Scan for the cell matching the given text and deliver its [X, Y] coordinate at center. 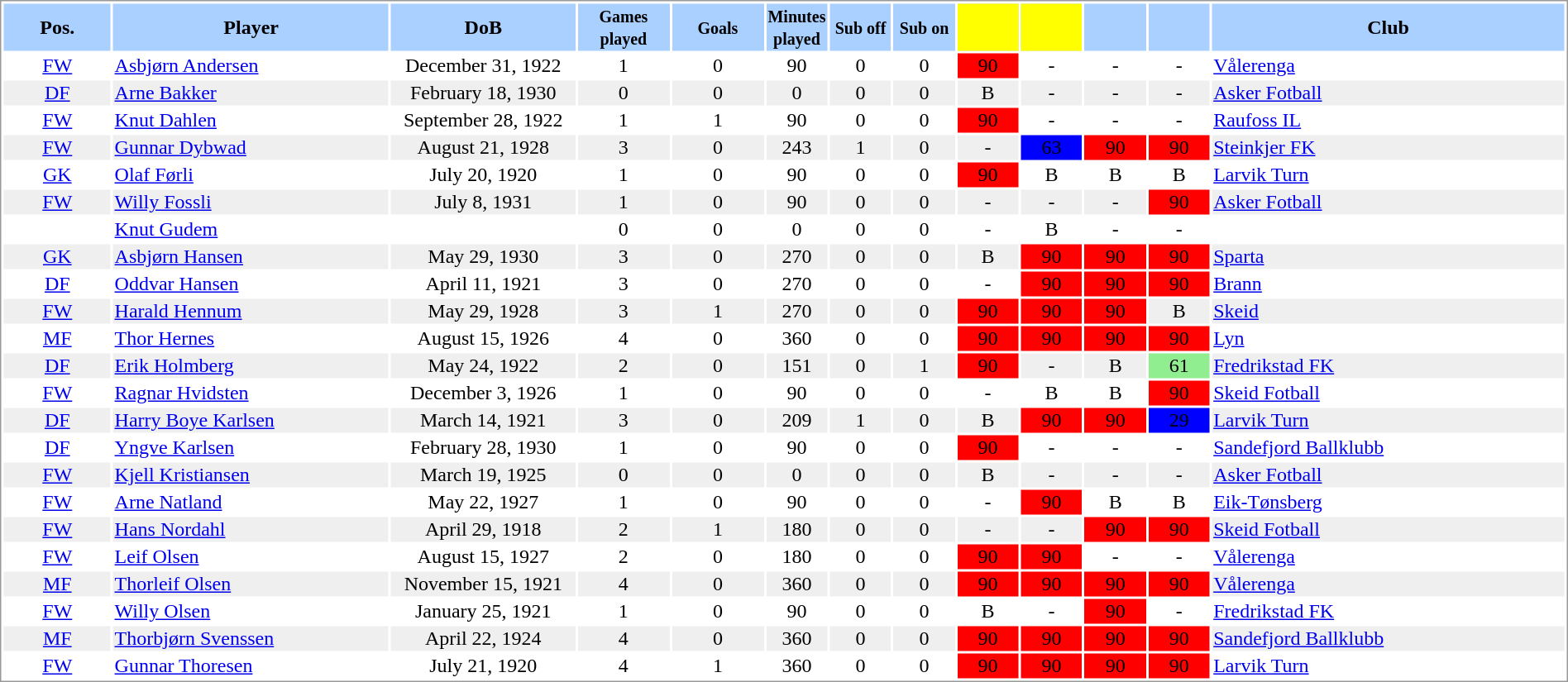
July 8, 1931 [483, 203]
April 11, 1921 [483, 284]
Gamesplayed [624, 26]
Steinkjer FK [1389, 148]
Willy Fossli [251, 203]
Kjell Kristiansen [251, 475]
Asbjørn Hansen [251, 257]
November 15, 1921 [483, 584]
May 29, 1928 [483, 312]
Thor Hernes [251, 338]
Olaf Førli [251, 174]
Player [251, 26]
September 28, 1922 [483, 120]
Sub on [925, 26]
Ragnar Hvidsten [251, 393]
DoB [483, 26]
Erik Holmberg [251, 366]
Harry Boye Karlsen [251, 421]
January 25, 1921 [483, 611]
May 29, 1930 [483, 257]
Yngve Karlsen [251, 447]
61 [1179, 366]
Leif Olsen [251, 556]
Sub off [860, 26]
Knut Gudem [251, 229]
29 [1179, 421]
63 [1052, 148]
Brann [1389, 284]
Oddvar Hansen [251, 284]
151 [796, 366]
Willy Olsen [251, 611]
February 28, 1930 [483, 447]
December 31, 1922 [483, 65]
Eik-Tønsberg [1389, 502]
March 14, 1921 [483, 421]
May 24, 1922 [483, 366]
February 18, 1930 [483, 93]
Skeid [1389, 312]
April 29, 1918 [483, 530]
August 15, 1926 [483, 338]
March 19, 1925 [483, 475]
Minutesplayed [796, 26]
Goals [718, 26]
December 3, 1926 [483, 393]
Thorbjørn Svenssen [251, 639]
Hans Nordahl [251, 530]
August 21, 1928 [483, 148]
July 20, 1920 [483, 174]
Arne Natland [251, 502]
Arne Bakker [251, 93]
243 [796, 148]
Knut Dahlen [251, 120]
Thorleif Olsen [251, 584]
May 22, 1927 [483, 502]
209 [796, 421]
August 15, 1927 [483, 556]
Asbjørn Andersen [251, 65]
Raufoss IL [1389, 120]
April 22, 1924 [483, 639]
Lyn [1389, 338]
Gunnar Thoresen [251, 665]
Pos. [57, 26]
Club [1389, 26]
Sparta [1389, 257]
Gunnar Dybwad [251, 148]
Harald Hennum [251, 312]
July 21, 1920 [483, 665]
